Determine the (x, y) coordinate at the center of the cell enclosing the given text.  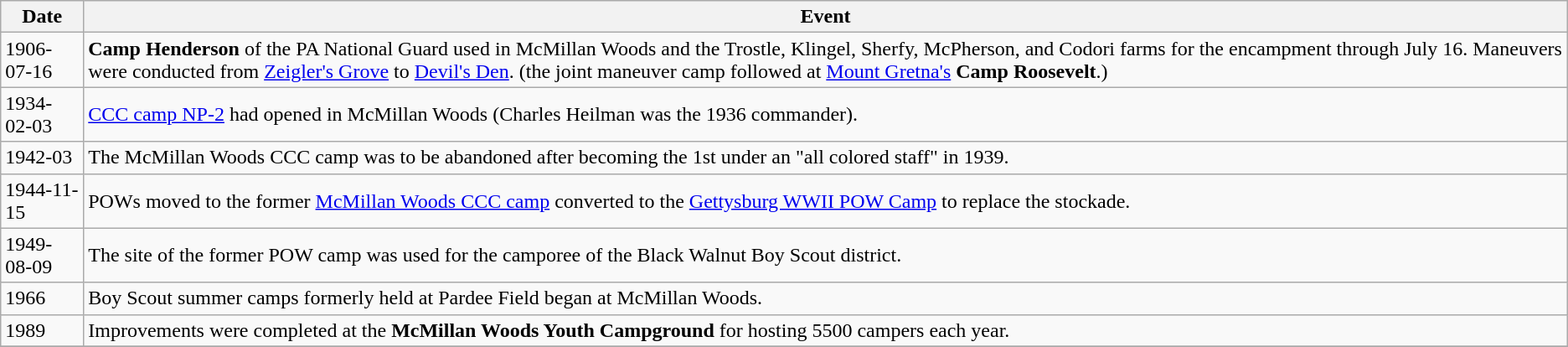
CCC camp NP-2 had opened in McMillan Woods (Charles Heilman was the 1936 commander). (826, 114)
POWs moved to the former McMillan Woods CCC camp converted to the Gettysburg WWII POW Camp to replace the stockade. (826, 201)
Boy Scout summer camps formerly held at Pardee Field began at McMillan Woods. (826, 298)
The McMillan Woods CCC camp was to be abandoned after becoming the 1st under an "all colored staff" in 1939. (826, 158)
Improvements were completed at the McMillan Woods Youth Campground for hosting 5500 campers each year. (826, 330)
1966 (42, 298)
1942-03 (42, 158)
The site of the former POW camp was used for the camporee of the Black Walnut Boy Scout district. (826, 255)
1949-08-09 (42, 255)
1989 (42, 330)
Date (42, 17)
1934-02-03 (42, 114)
1944-11-15 (42, 201)
1906-07-16 (42, 60)
Event (826, 17)
